Find where the given text appears and provide that cell's center as (x, y) coordinate. 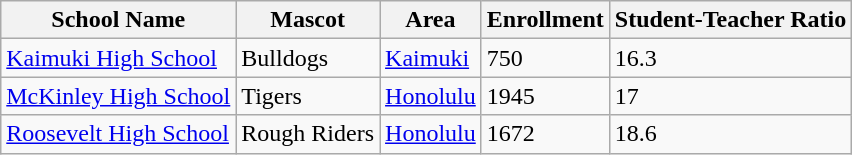
Kaimuki High School (118, 58)
Mascot (308, 20)
Rough Riders (308, 134)
16.3 (730, 58)
Tigers (308, 96)
Bulldogs (308, 58)
1945 (545, 96)
Kaimuki (431, 58)
18.6 (730, 134)
1672 (545, 134)
Student-Teacher Ratio (730, 20)
School Name (118, 20)
17 (730, 96)
McKinley High School (118, 96)
Roosevelt High School (118, 134)
750 (545, 58)
Area (431, 20)
Enrollment (545, 20)
